Return the [x, y] coordinate for the center point of the cell that contains the specified text.  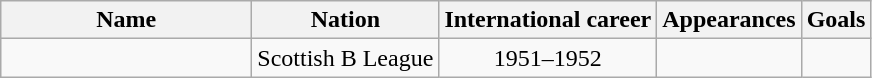
International career [548, 20]
Nation [346, 20]
Scottish B League [346, 58]
Appearances [729, 20]
1951–1952 [548, 58]
Name [126, 20]
Goals [836, 20]
